Find where the given text appears and provide that cell's center as [X, Y] coordinate. 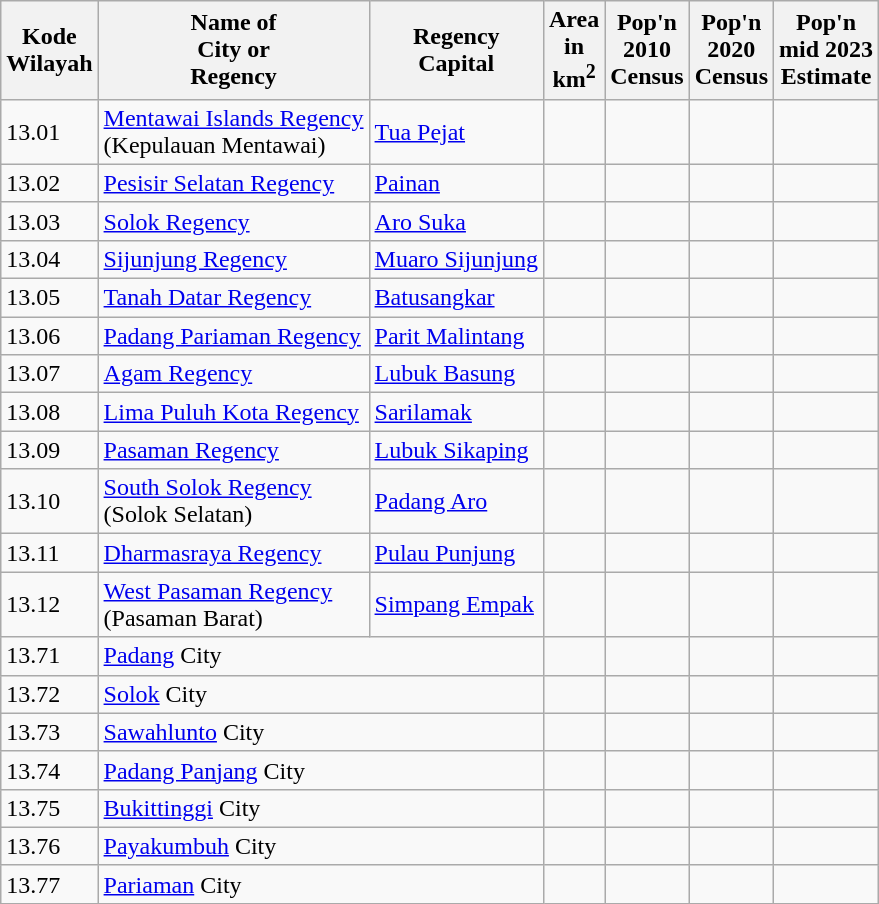
Pariaman City [320, 884]
Muaro Sijunjung [456, 259]
13.77 [50, 884]
Padang Panjang City [320, 770]
RegencyCapital [456, 50]
Sarilamak [456, 412]
13.76 [50, 846]
13.05 [50, 298]
13.75 [50, 808]
13.12 [50, 604]
13.07 [50, 374]
Mentawai Islands Regency(Kepulauan Mentawai) [234, 132]
Bukittinggi City [320, 808]
Payakumbuh City [320, 846]
Simpang Empak [456, 604]
Lubuk Basung [456, 374]
Area in km2 [574, 50]
13.74 [50, 770]
13.10 [50, 502]
Padang Pariaman Regency [234, 336]
Padang Aro [456, 502]
13.08 [50, 412]
Sawahlunto City [320, 732]
Aro Suka [456, 221]
South Solok Regency(Solok Selatan) [234, 502]
Pop'n 2020 Census [731, 50]
Tua Pejat [456, 132]
Pop'n mid 2023 Estimate [826, 50]
Solok Regency [234, 221]
13.06 [50, 336]
Name ofCity or Regency [234, 50]
Kode Wilayah [50, 50]
Pop'n 2010 Census [647, 50]
13.04 [50, 259]
West Pasaman Regency(Pasaman Barat) [234, 604]
13.72 [50, 694]
Pulau Punjung [456, 553]
Pesisir Selatan Regency [234, 183]
13.03 [50, 221]
Pasaman Regency [234, 450]
13.01 [50, 132]
Agam Regency [234, 374]
Solok City [320, 694]
Painan [456, 183]
13.11 [50, 553]
Dharmasraya Regency [234, 553]
Batusangkar [456, 298]
Lubuk Sikaping [456, 450]
13.02 [50, 183]
13.09 [50, 450]
Padang City [320, 656]
13.73 [50, 732]
13.71 [50, 656]
Sijunjung Regency [234, 259]
Tanah Datar Regency [234, 298]
Parit Malintang [456, 336]
Lima Puluh Kota Regency [234, 412]
